Detect which cell encompasses the target text, then output its [X, Y] center coordinate. 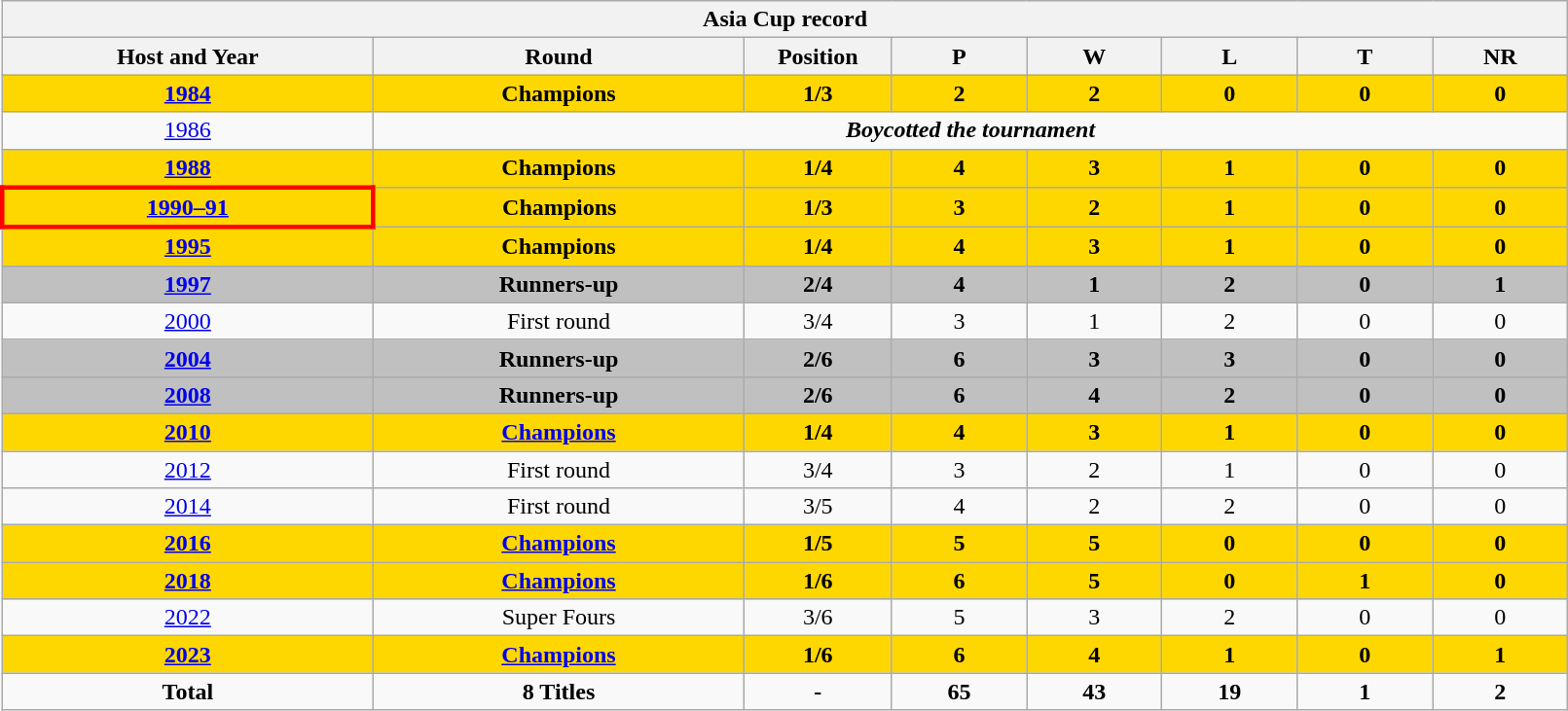
2018 [187, 581]
1/5 [818, 544]
19 [1230, 692]
W [1094, 56]
1995 [187, 247]
Host and Year [187, 56]
P [960, 56]
Asia Cup record [784, 19]
3/5 [818, 507]
2/4 [818, 284]
3/6 [818, 618]
1988 [187, 168]
Position [818, 56]
2014 [187, 507]
T [1365, 56]
2022 [187, 618]
Total [187, 692]
65 [960, 692]
Boycotted the tournament [969, 130]
1990–91 [187, 208]
NR [1501, 56]
2016 [187, 544]
- [818, 692]
L [1230, 56]
2010 [187, 432]
1986 [187, 130]
1997 [187, 284]
2023 [187, 655]
1984 [187, 93]
2008 [187, 395]
2000 [187, 321]
2012 [187, 470]
Super Fours [559, 618]
8 Titles [559, 692]
43 [1094, 692]
Round [559, 56]
2004 [187, 358]
